Find where the given text appears and provide that cell's center as [x, y] coordinate. 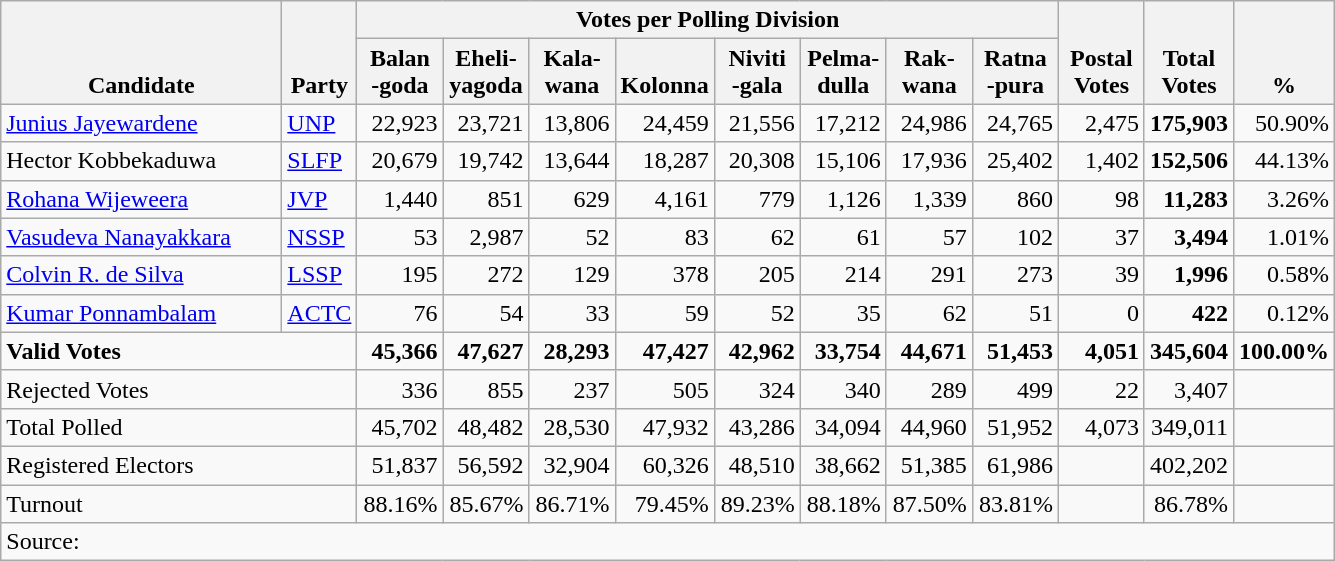
SLFP [320, 161]
Niviti-gala [757, 72]
89.23% [757, 503]
0.58% [1284, 275]
Kolonna [664, 72]
33,754 [843, 351]
Votes per Polling Division [708, 20]
Rohana Wijeweera [142, 199]
19,742 [486, 161]
4,073 [1101, 427]
15,106 [843, 161]
0.12% [1284, 313]
44.13% [1284, 161]
4,051 [1101, 351]
60,326 [664, 465]
Source: [668, 542]
349,011 [1188, 427]
44,671 [929, 351]
499 [1015, 389]
24,765 [1015, 123]
1,126 [843, 199]
86.71% [572, 503]
% [1284, 52]
47,427 [664, 351]
79.45% [664, 503]
345,604 [1188, 351]
88.18% [843, 503]
NSSP [320, 237]
629 [572, 199]
422 [1188, 313]
61,986 [1015, 465]
32,904 [572, 465]
PostalVotes [1101, 52]
48,510 [757, 465]
45,702 [400, 427]
3.26% [1284, 199]
ACTC [320, 313]
LSSP [320, 275]
Valid Votes [179, 351]
Vasudeva Nanayakkara [142, 237]
152,506 [1188, 161]
51,837 [400, 465]
42,962 [757, 351]
21,556 [757, 123]
851 [486, 199]
37 [1101, 237]
35 [843, 313]
175,903 [1188, 123]
Hector Kobbekaduwa [142, 161]
83 [664, 237]
57 [929, 237]
Party [320, 52]
23,721 [486, 123]
20,308 [757, 161]
48,482 [486, 427]
340 [843, 389]
102 [1015, 237]
Kumar Ponnambalam [142, 313]
195 [400, 275]
237 [572, 389]
336 [400, 389]
3,494 [1188, 237]
17,936 [929, 161]
13,644 [572, 161]
Colvin R. de Silva [142, 275]
Total Votes [1188, 52]
22 [1101, 389]
1,440 [400, 199]
UNP [320, 123]
Rejected Votes [179, 389]
0 [1101, 313]
28,293 [572, 351]
Ratna-pura [1015, 72]
Candidate [142, 52]
47,932 [664, 427]
Pelma-dulla [843, 72]
28,530 [572, 427]
129 [572, 275]
2,475 [1101, 123]
289 [929, 389]
Rak-wana [929, 72]
272 [486, 275]
50.90% [1284, 123]
51,453 [1015, 351]
JVP [320, 199]
1,996 [1188, 275]
2,987 [486, 237]
53 [400, 237]
34,094 [843, 427]
205 [757, 275]
47,627 [486, 351]
3,407 [1188, 389]
38,662 [843, 465]
24,986 [929, 123]
87.50% [929, 503]
Turnout [179, 503]
61 [843, 237]
402,202 [1188, 465]
378 [664, 275]
273 [1015, 275]
291 [929, 275]
76 [400, 313]
54 [486, 313]
98 [1101, 199]
Registered Electors [179, 465]
505 [664, 389]
100.00% [1284, 351]
324 [757, 389]
22,923 [400, 123]
Junius Jayewardene [142, 123]
51 [1015, 313]
855 [486, 389]
4,161 [664, 199]
Eheli-yagoda [486, 72]
83.81% [1015, 503]
88.16% [400, 503]
Kala-wana [572, 72]
1,339 [929, 199]
11,283 [1188, 199]
214 [843, 275]
45,366 [400, 351]
24,459 [664, 123]
860 [1015, 199]
85.67% [486, 503]
18,287 [664, 161]
1,402 [1101, 161]
51,385 [929, 465]
44,960 [929, 427]
Total Polled [179, 427]
51,952 [1015, 427]
20,679 [400, 161]
1.01% [1284, 237]
59 [664, 313]
25,402 [1015, 161]
17,212 [843, 123]
39 [1101, 275]
43,286 [757, 427]
86.78% [1188, 503]
56,592 [486, 465]
33 [572, 313]
779 [757, 199]
Balan-goda [400, 72]
13,806 [572, 123]
